Identify which cell holds the provided text, then report its (X, Y) central coordinate. 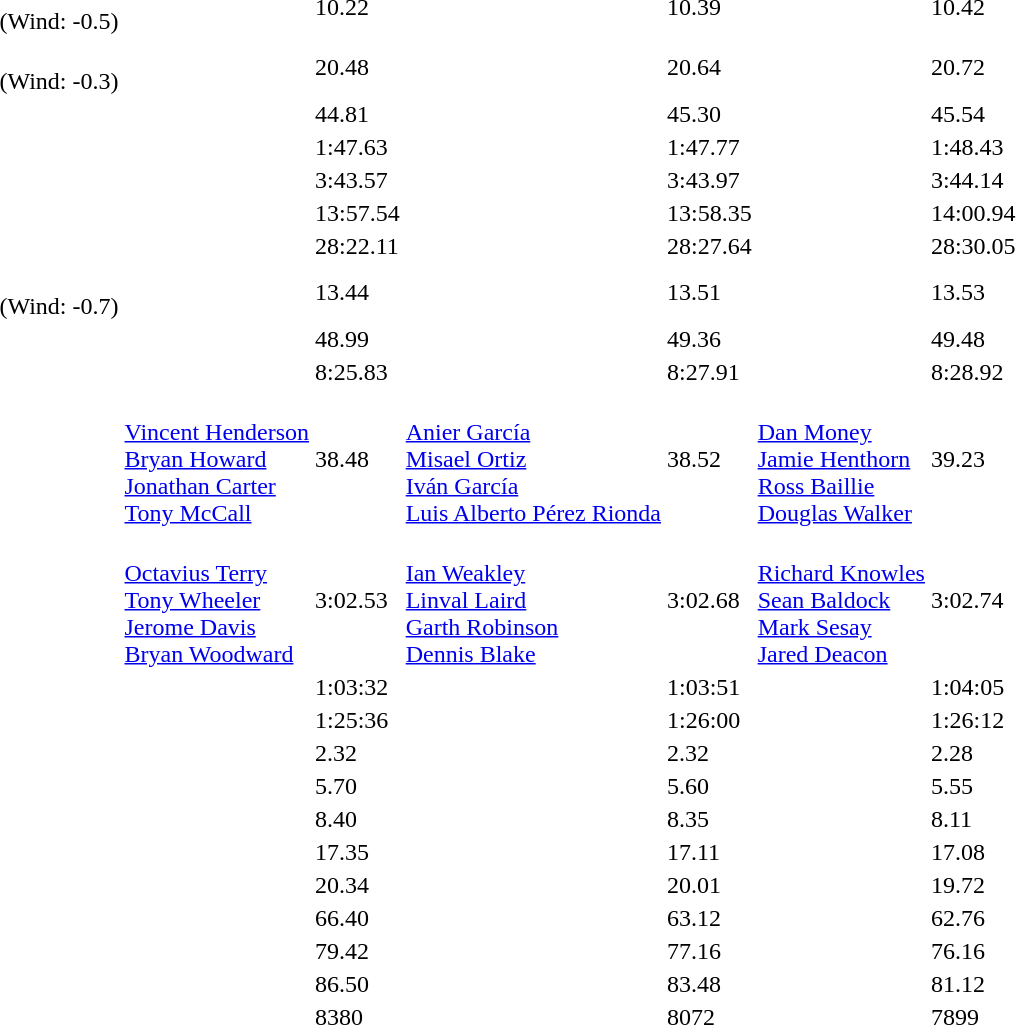
3:43.57 (358, 180)
Octavius TerryTony WheelerJerome DavisBryan Woodward (217, 600)
Richard KnowlesSean BaldockMark SesayJared Deacon (841, 600)
13.51 (709, 292)
17.35 (358, 852)
13.44 (358, 292)
28:22.11 (358, 246)
Vincent HendersonBryan HowardJonathan CarterTony McCall (217, 459)
5.60 (709, 786)
13:57.54 (358, 213)
8.40 (358, 819)
77.16 (709, 951)
Ian WeakleyLinval LairdGarth RobinsonDennis Blake (533, 600)
1:25:36 (358, 720)
79.42 (358, 951)
13:58.35 (709, 213)
20.48 (358, 68)
3:02.68 (709, 600)
8:25.83 (358, 372)
48.99 (358, 339)
8:27.91 (709, 372)
20.64 (709, 68)
20.34 (358, 885)
44.81 (358, 114)
49.36 (709, 339)
Anier GarcíaMisael OrtizIván GarcíaLuis Alberto Pérez Rionda (533, 459)
86.50 (358, 984)
66.40 (358, 918)
3:02.53 (358, 600)
28:27.64 (709, 246)
1:26:00 (709, 720)
38.48 (358, 459)
1:03:51 (709, 687)
1:03:32 (358, 687)
1:47.77 (709, 147)
20.01 (709, 885)
3:43.97 (709, 180)
38.52 (709, 459)
8.35 (709, 819)
Dan MoneyJamie HenthornRoss BaillieDouglas Walker (841, 459)
17.11 (709, 852)
83.48 (709, 984)
45.30 (709, 114)
1:47.63 (358, 147)
63.12 (709, 918)
5.70 (358, 786)
